Capture the cell that displays the provided text and extract its (X, Y) central coordinate. 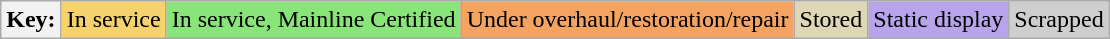
Static display (938, 20)
Under overhaul/restoration/repair (628, 20)
Stored (831, 20)
Scrapped (1059, 20)
Key: (31, 20)
In service, Mainline Certified (314, 20)
In service (114, 20)
